Return (x, y) of the center of cell containing provided text 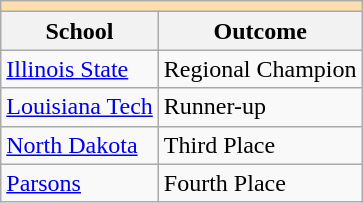
Runner-up (260, 107)
Third Place (260, 145)
Louisiana Tech (80, 107)
Regional Champion (260, 69)
Fourth Place (260, 183)
School (80, 31)
Parsons (80, 183)
North Dakota (80, 145)
Outcome (260, 31)
Illinois State (80, 69)
